For the text-containing cell, return its midpoint in [x, y] coordinate format. 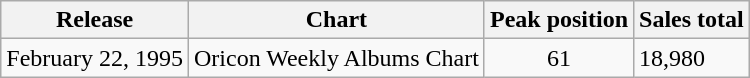
Oricon Weekly Albums Chart [336, 58]
18,980 [692, 58]
February 22, 1995 [95, 58]
Release [95, 20]
Chart [336, 20]
Sales total [692, 20]
61 [558, 58]
Peak position [558, 20]
